Output the [x, y] coordinate of the center of the cell containing the given text.  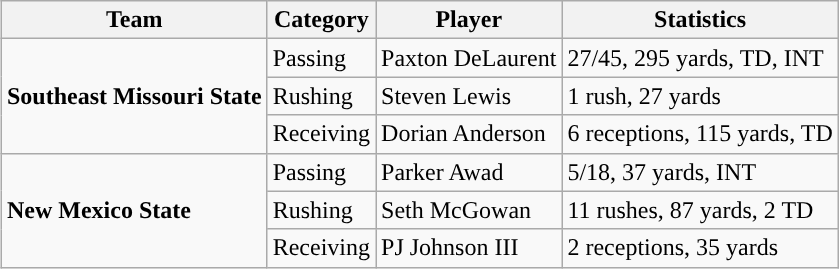
Steven Lewis [469, 96]
27/45, 295 yards, TD, INT [700, 58]
Southeast Missouri State [134, 96]
1 rush, 27 yards [700, 96]
5/18, 37 yards, INT [700, 172]
11 rushes, 87 yards, 2 TD [700, 210]
2 receptions, 35 yards [700, 248]
Team [134, 20]
6 receptions, 115 yards, TD [700, 134]
New Mexico State [134, 210]
Parker Awad [469, 172]
Statistics [700, 20]
Category [321, 20]
Player [469, 20]
PJ Johnson III [469, 248]
Dorian Anderson [469, 134]
Paxton DeLaurent [469, 58]
Seth McGowan [469, 210]
